Return the [x, y] coordinate for the center point of the cell that contains the specified text.  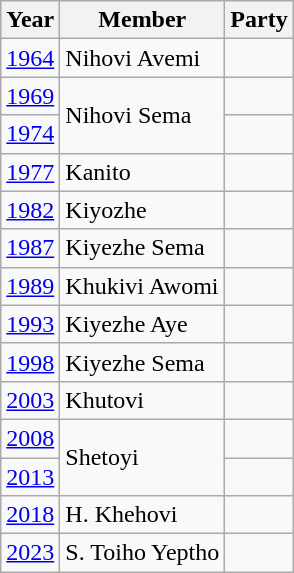
2008 [30, 438]
1998 [30, 362]
2013 [30, 477]
1989 [30, 286]
2023 [30, 553]
Khukivi Awomi [142, 286]
Nihovi Avemi [142, 58]
Kanito [142, 172]
Nihovi Sema [142, 115]
2003 [30, 400]
Year [30, 20]
H. Khehovi [142, 515]
1974 [30, 134]
Khutovi [142, 400]
2018 [30, 515]
Kiyozhe [142, 210]
Party [259, 20]
1993 [30, 324]
1987 [30, 248]
1982 [30, 210]
Shetoyi [142, 457]
1977 [30, 172]
Member [142, 20]
Kiyezhe Aye [142, 324]
1969 [30, 96]
1964 [30, 58]
S. Toiho Yeptho [142, 553]
